Output the [x, y] coordinate of the center of the cell containing the given text.  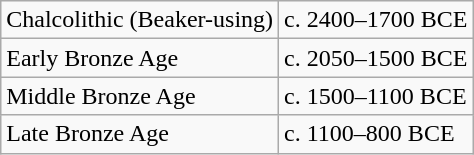
Middle Bronze Age [140, 96]
c. 1500–1100 BCE [376, 96]
Late Bronze Age [140, 134]
Early Bronze Age [140, 58]
c. 1100–800 BCE [376, 134]
c. 2400–1700 BCE [376, 20]
Chalcolithic (Beaker-using) [140, 20]
c. 2050–1500 BCE [376, 58]
